Search for the cell housing the specified text and yield its [X, Y] center coordinate. 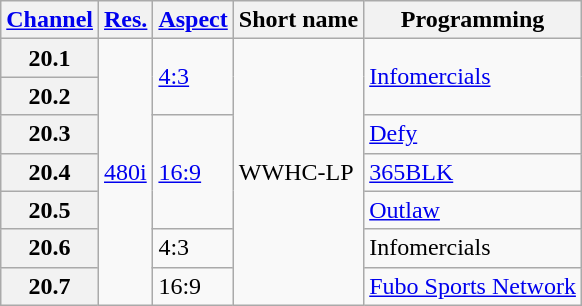
480i [126, 172]
20.7 [50, 286]
20.6 [50, 248]
Channel [50, 20]
20.4 [50, 172]
Short name [298, 20]
Res. [126, 20]
20.5 [50, 210]
20.2 [50, 96]
20.1 [50, 58]
365BLK [473, 172]
Aspect [193, 20]
Outlaw [473, 210]
20.3 [50, 134]
Fubo Sports Network [473, 286]
Programming [473, 20]
Defy [473, 134]
WWHC-LP [298, 172]
